Pinpoint the cell where the given text exists, returning its [x, y] midpoint coordinate. 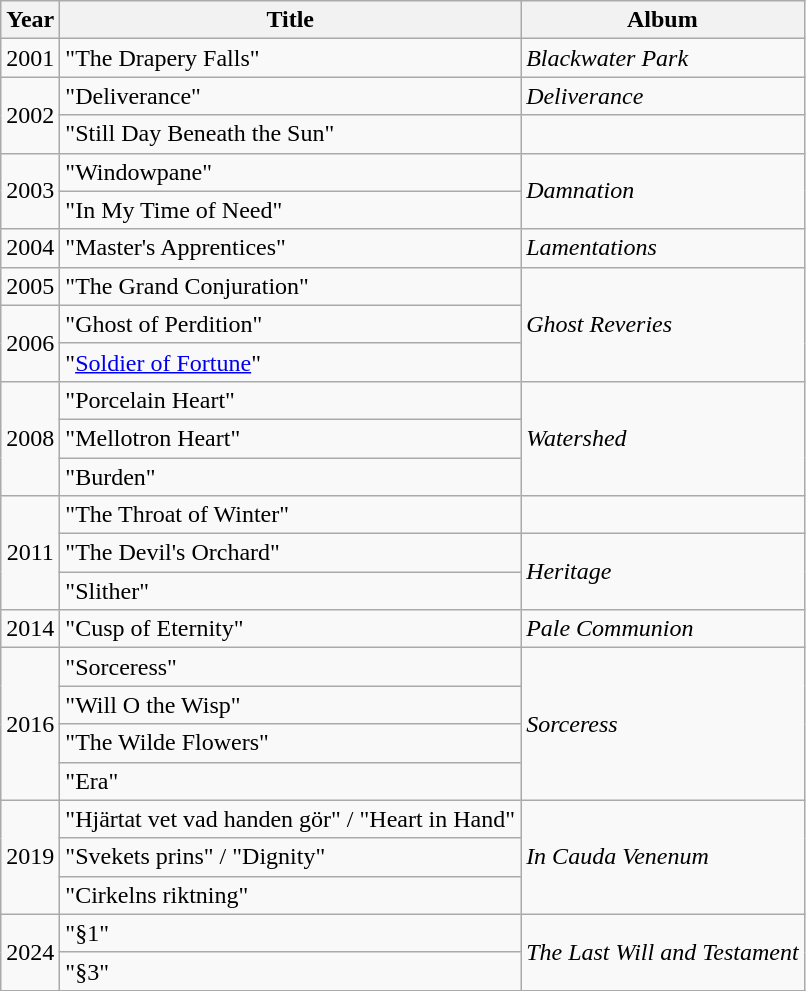
"§1" [290, 933]
2011 [30, 553]
"Era" [290, 781]
"Cirkelns riktning" [290, 895]
Title [290, 20]
"Ghost of Perdition" [290, 324]
"The Grand Conjuration" [290, 286]
2008 [30, 438]
Ghost Reveries [663, 324]
"Porcelain Heart" [290, 400]
2014 [30, 629]
Blackwater Park [663, 58]
"Windowpane" [290, 172]
Lamentations [663, 248]
2024 [30, 952]
"Cusp of Eternity" [290, 629]
The Last Will and Testament [663, 952]
Damnation [663, 191]
2002 [30, 115]
"Hjärtat vet vad handen gör" / "Heart in Hand" [290, 819]
"The Drapery Falls" [290, 58]
2019 [30, 857]
"In My Time of Need" [290, 210]
"Mellotron Heart" [290, 438]
"Svekets prins" / "Dignity" [290, 857]
"Still Day Beneath the Sun" [290, 134]
"The Throat of Winter" [290, 515]
Sorceress [663, 724]
Heritage [663, 572]
2004 [30, 248]
Watershed [663, 438]
2016 [30, 724]
2006 [30, 343]
2001 [30, 58]
"Soldier of Fortune" [290, 362]
"Sorceress" [290, 667]
"The Wilde Flowers" [290, 743]
"The Devil's Orchard" [290, 553]
2005 [30, 286]
"Deliverance" [290, 96]
"Master's Apprentices" [290, 248]
"§3" [290, 971]
2003 [30, 191]
Pale Communion [663, 629]
In Cauda Venenum [663, 857]
Album [663, 20]
Year [30, 20]
"Burden" [290, 477]
"Slither" [290, 591]
Deliverance [663, 96]
"Will O the Wisp" [290, 705]
